Output the (X, Y) coordinate of the center of the cell containing the given text.  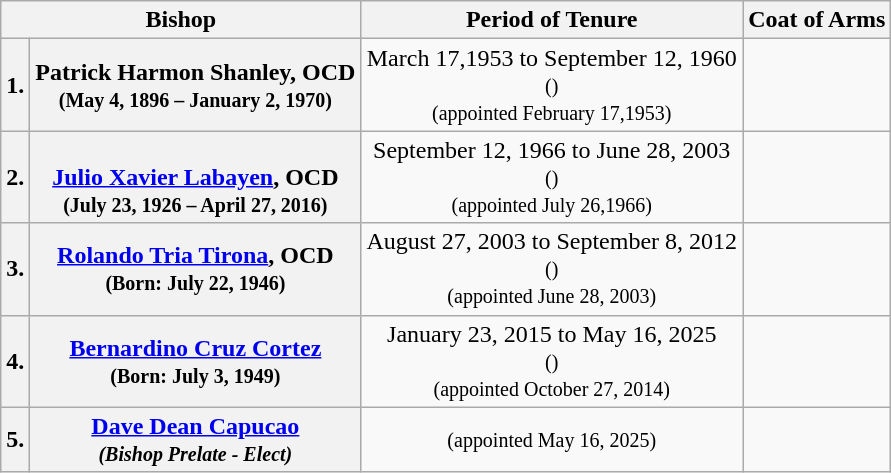
4. (16, 361)
Patrick Harmon Shanley, OCD (May 4, 1896 – January 2, 1970) (196, 85)
Bernardino Cruz Cortez (Born: July 3, 1949) (196, 361)
Bishop (181, 20)
Period of Tenure (552, 20)
Dave Dean Capucao (Bishop Prelate - Elect) (196, 440)
March 17,1953 to September 12, 1960 () (appointed February 17,1953) (552, 85)
1. (16, 85)
January 23, 2015 to May 16, 2025 () (appointed October 27, 2014) (552, 361)
3. (16, 269)
September 12, 1966 to June 28, 2003 () (appointed July 26,1966) (552, 177)
Julio Xavier Labayen, OCD (July 23, 1926 – April 27, 2016) (196, 177)
Coat of Arms (817, 20)
5. (16, 440)
August 27, 2003 to September 8, 2012 () (appointed June 28, 2003) (552, 269)
(appointed May 16, 2025) (552, 440)
2. (16, 177)
Rolando Tria Tirona, OCD (Born: July 22, 1946) (196, 269)
